Return the [x, y] coordinate for the center point of the cell that contains the specified text.  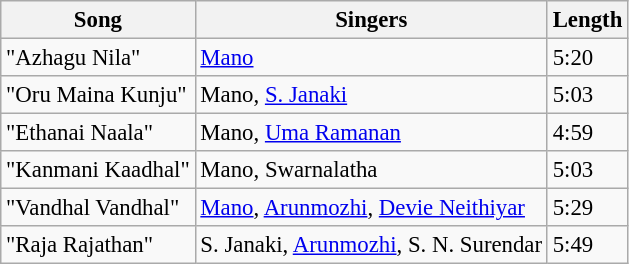
Length [587, 20]
Mano [371, 58]
5:49 [587, 245]
"Oru Maina Kunju" [98, 95]
"Kanmani Kaadhal" [98, 170]
Singers [371, 20]
5:20 [587, 58]
Mano, Uma Ramanan [371, 133]
5:29 [587, 208]
Mano, Arunmozhi, Devie Neithiyar [371, 208]
Mano, S. Janaki [371, 95]
Mano, Swarnalatha [371, 170]
Song [98, 20]
4:59 [587, 133]
S. Janaki, Arunmozhi, S. N. Surendar [371, 245]
"Raja Rajathan" [98, 245]
"Ethanai Naala" [98, 133]
"Vandhal Vandhal" [98, 208]
"Azhagu Nila" [98, 58]
